Scan for the cell matching the given text and deliver its [X, Y] coordinate at center. 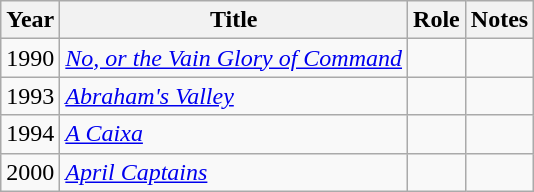
Year [30, 20]
2000 [30, 172]
1993 [30, 96]
Role [437, 20]
Notes [499, 20]
1990 [30, 58]
No, or the Vain Glory of Command [234, 58]
Title [234, 20]
Abraham's Valley [234, 96]
April Captains [234, 172]
A Caixa [234, 134]
1994 [30, 134]
